Capture the cell that displays the provided text and extract its (x, y) central coordinate. 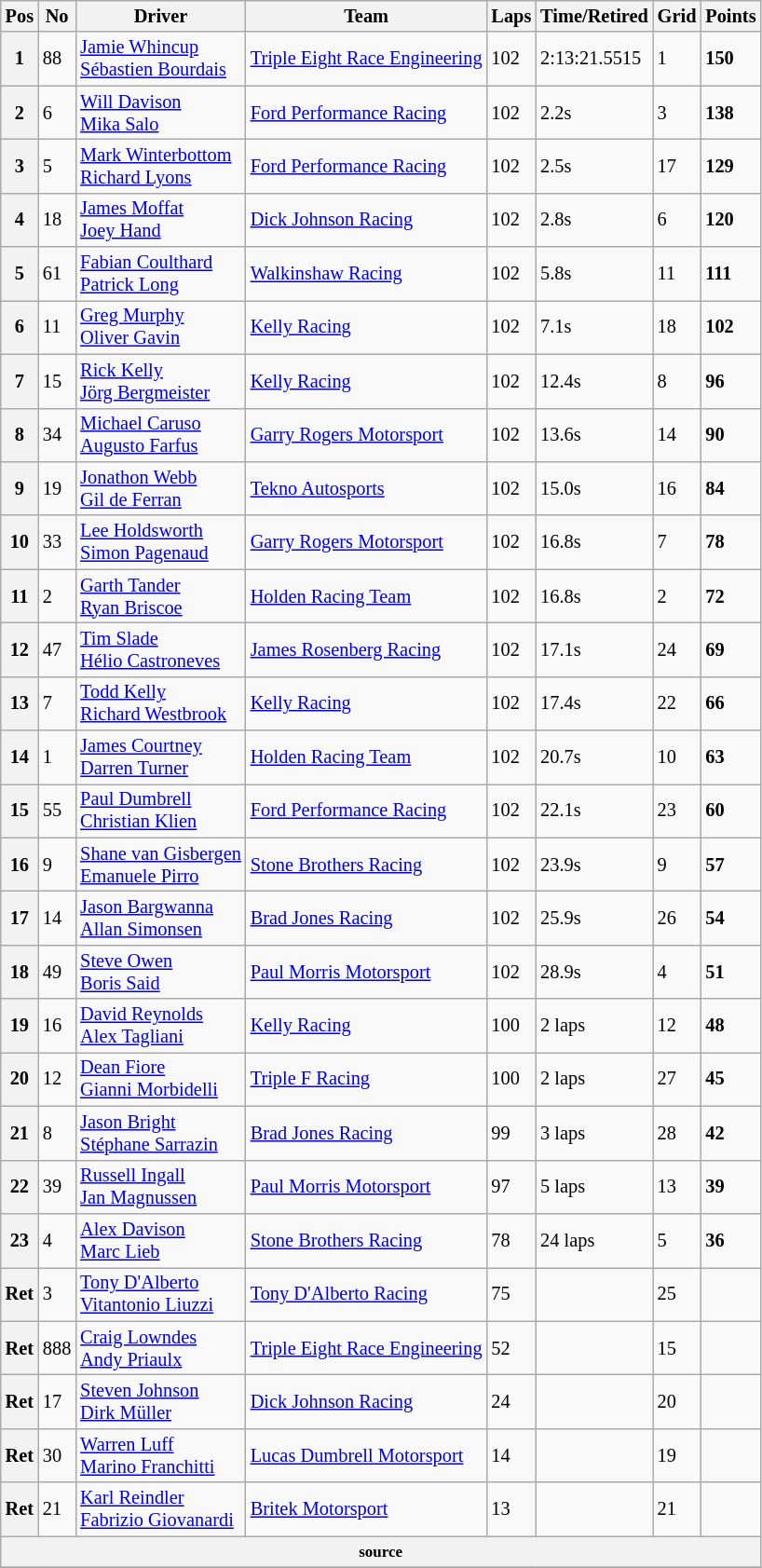
Laps (510, 16)
Britek Motorsport (367, 1509)
7.1s (594, 327)
42 (730, 1133)
Points (730, 16)
Lucas Dumbrell Motorsport (367, 1455)
Grid (677, 16)
27 (677, 1079)
25.9s (594, 918)
James Rosenberg Racing (367, 649)
150 (730, 59)
22.1s (594, 811)
2.2s (594, 113)
Michael Caruso Augusto Farfus (160, 435)
54 (730, 918)
17.4s (594, 703)
Jonathon Webb Gil de Ferran (160, 488)
James Courtney Darren Turner (160, 757)
90 (730, 435)
23.9s (594, 865)
Dean Fiore Gianni Morbidelli (160, 1079)
Alex Davison Marc Lieb (160, 1240)
Karl Reindler Fabrizio Giovanardi (160, 1509)
2.5s (594, 166)
Paul Dumbrell Christian Klien (160, 811)
33 (57, 542)
25 (677, 1294)
Warren Luff Marino Franchitti (160, 1455)
5 laps (594, 1187)
47 (57, 649)
Tekno Autosports (367, 488)
69 (730, 649)
Mark Winterbottom Richard Lyons (160, 166)
Craig Lowndes Andy Priaulx (160, 1348)
120 (730, 220)
24 laps (594, 1240)
61 (57, 274)
84 (730, 488)
28.9s (594, 972)
57 (730, 865)
5.8s (594, 274)
129 (730, 166)
Lee Holdsworth Simon Pagenaud (160, 542)
12.4s (594, 381)
Driver (160, 16)
Walkinshaw Racing (367, 274)
Todd Kelly Richard Westbrook (160, 703)
Triple F Racing (367, 1079)
51 (730, 972)
30 (57, 1455)
2.8s (594, 220)
Russell Ingall Jan Magnussen (160, 1187)
111 (730, 274)
88 (57, 59)
3 laps (594, 1133)
20.7s (594, 757)
Tony D'Alberto Racing (367, 1294)
Steve Owen Boris Said (160, 972)
52 (510, 1348)
Tim Slade Hélio Castroneves (160, 649)
75 (510, 1294)
36 (730, 1240)
source (381, 1551)
Jason Bright Stéphane Sarrazin (160, 1133)
72 (730, 596)
26 (677, 918)
David Reynolds Alex Tagliani (160, 1026)
60 (730, 811)
Jason Bargwanna Allan Simonsen (160, 918)
49 (57, 972)
Steven Johnson Dirk Müller (160, 1401)
15.0s (594, 488)
Jamie Whincup Sébastien Bourdais (160, 59)
17.1s (594, 649)
66 (730, 703)
99 (510, 1133)
Shane van Gisbergen Emanuele Pirro (160, 865)
138 (730, 113)
48 (730, 1026)
Time/Retired (594, 16)
No (57, 16)
28 (677, 1133)
34 (57, 435)
Will Davison Mika Salo (160, 113)
2:13:21.5515 (594, 59)
Pos (20, 16)
55 (57, 811)
45 (730, 1079)
888 (57, 1348)
Fabian Coulthard Patrick Long (160, 274)
13.6s (594, 435)
Team (367, 16)
97 (510, 1187)
James Moffat Joey Hand (160, 220)
96 (730, 381)
Tony D'Alberto Vitantonio Liuzzi (160, 1294)
Greg Murphy Oliver Gavin (160, 327)
63 (730, 757)
Garth Tander Ryan Briscoe (160, 596)
Rick Kelly Jörg Bergmeister (160, 381)
